Scan for the cell matching the given text and deliver its (X, Y) coordinate at center. 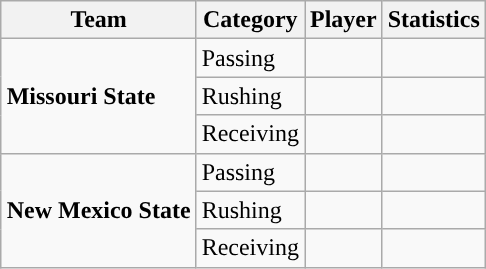
Player (343, 20)
Missouri State (98, 96)
Statistics (434, 20)
New Mexico State (98, 210)
Team (98, 20)
Category (250, 20)
